Identify which cell holds the provided text, then report its [X, Y] central coordinate. 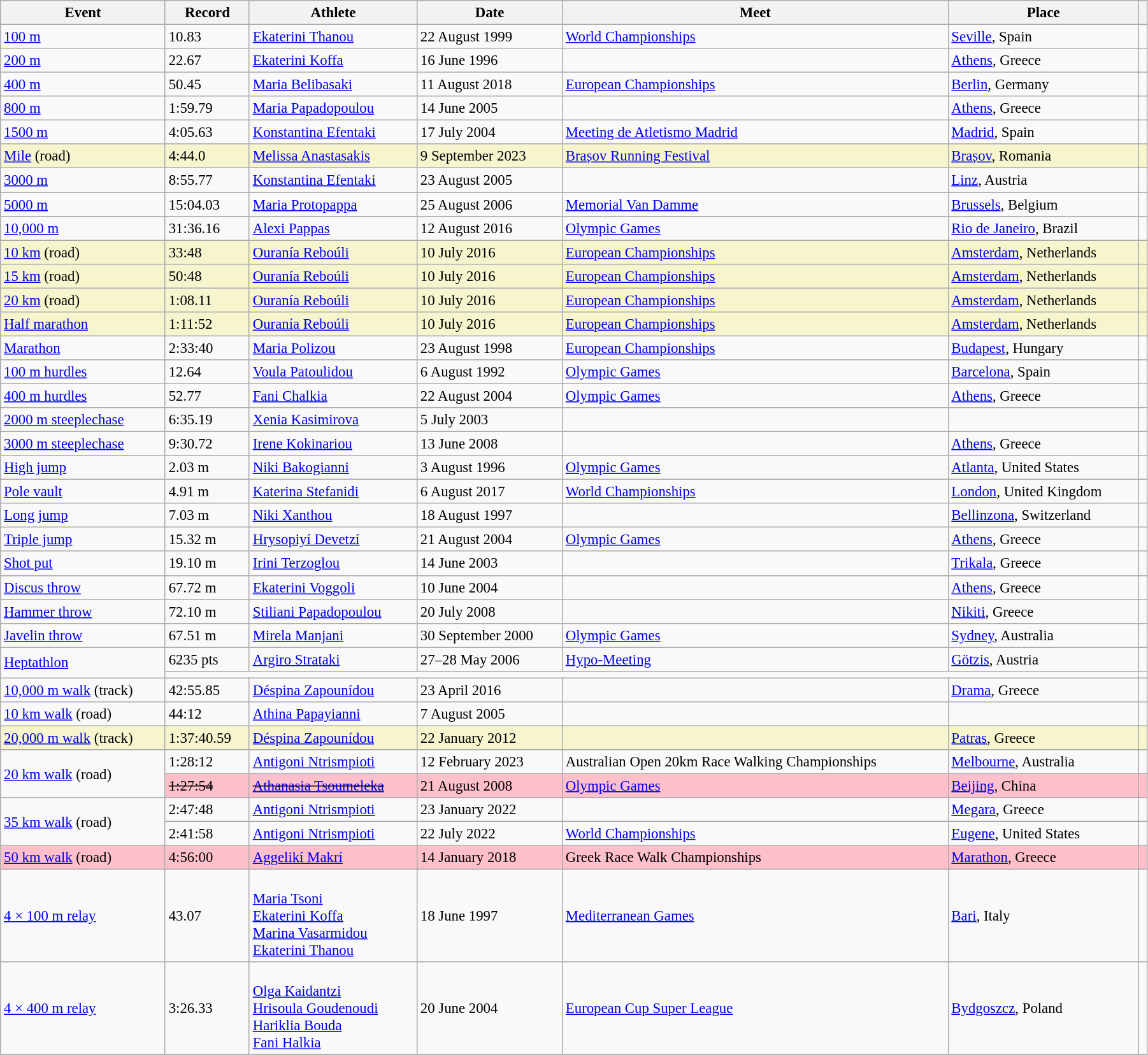
17 July 2004 [490, 133]
100 m hurdles [83, 372]
Niki Xanthou [333, 515]
20,000 m walk (track) [83, 738]
2.03 m [207, 468]
Brussels, Belgium [1044, 205]
Triple jump [83, 540]
Xenia Kasimirova [333, 420]
Alexi Pappas [333, 228]
10,000 m [83, 228]
9:30.72 [207, 444]
23 August 2005 [490, 180]
10 km walk (road) [83, 714]
Maria Polizou [333, 348]
50 km walk (road) [83, 858]
22 July 2022 [490, 834]
Atlanta, United States [1044, 468]
72.10 m [207, 612]
6 August 2017 [490, 492]
20 km walk (road) [83, 773]
Niki Bakogianni [333, 468]
6235 pts [207, 659]
Barcelona, Spain [1044, 372]
400 m [83, 85]
Götzis, Austria [1044, 659]
21 August 2004 [490, 540]
Maria Belibasaki [333, 85]
18 August 1997 [490, 515]
22 August 1999 [490, 37]
14 June 2003 [490, 564]
14 June 2005 [490, 108]
67.51 m [207, 635]
1:28:12 [207, 762]
7.03 m [207, 515]
100 m [83, 37]
Date [490, 13]
14 January 2018 [490, 858]
6:35.19 [207, 420]
Sydney, Australia [1044, 635]
20 July 2008 [490, 612]
Greek Race Walk Championships [756, 858]
10,000 m walk (track) [83, 690]
23 April 2016 [490, 690]
Half marathon [83, 324]
1:11:52 [207, 324]
200 m [83, 61]
20 June 2004 [490, 1008]
67.72 m [207, 587]
4:44.0 [207, 156]
25 August 2006 [490, 205]
15 km (road) [83, 276]
33:48 [207, 252]
Beijing, China [1044, 786]
Drama, Greece [1044, 690]
Memorial Van Damme [756, 205]
15:04.03 [207, 205]
Patras, Greece [1044, 738]
11 August 2018 [490, 85]
Melbourne, Australia [1044, 762]
3000 m [83, 180]
1:27:54 [207, 786]
Olga KaidantziHrisoula GoudenoudiHariklia BoudaFani Halkia [333, 1008]
13 June 2008 [490, 444]
1:08.11 [207, 300]
2:47:48 [207, 810]
Meet [756, 13]
Maria Protopappa [333, 205]
12.64 [207, 372]
18 June 1997 [490, 916]
Ekaterini Thanou [333, 37]
5 July 2003 [490, 420]
Athanasia Tsoumeleka [333, 786]
2:41:58 [207, 834]
23 January 2022 [490, 810]
8:55.77 [207, 180]
4:05.63 [207, 133]
Marathon [83, 348]
London, United Kingdom [1044, 492]
52.77 [207, 396]
10 km (road) [83, 252]
22.67 [207, 61]
Nikiti, Greece [1044, 612]
Place [1044, 13]
30 September 2000 [490, 635]
Bellinzona, Switzerland [1044, 515]
Mile (road) [83, 156]
High jump [83, 468]
22 January 2012 [490, 738]
Bydgoszcz, Poland [1044, 1008]
Australian Open 20km Race Walking Championships [756, 762]
4:56:00 [207, 858]
2:33:40 [207, 348]
European Cup Super League [756, 1008]
10.83 [207, 37]
Madrid, Spain [1044, 133]
10 June 2004 [490, 587]
Hypo-Meeting [756, 659]
Fani Chalkia [333, 396]
400 m hurdles [83, 396]
Bari, Italy [1044, 916]
Event [83, 13]
Maria TsoniEkaterini KoffaMarina VasarmidouEkaterini Thanou [333, 916]
Linz, Austria [1044, 180]
Trikala, Greece [1044, 564]
Long jump [83, 515]
Brașov, Romania [1044, 156]
Irene Kokinariou [333, 444]
5000 m [83, 205]
23 August 1998 [490, 348]
50.45 [207, 85]
Eugene, United States [1044, 834]
1:59.79 [207, 108]
2000 m steeplechase [83, 420]
35 km walk (road) [83, 822]
Budapest, Hungary [1044, 348]
Brașov Running Festival [756, 156]
Hrysopiyí Devetzí [333, 540]
21 August 2008 [490, 786]
19.10 m [207, 564]
3 August 1996 [490, 468]
42:55.85 [207, 690]
Megara, Greece [1044, 810]
7 August 2005 [490, 714]
Melissa Anastasakis [333, 156]
Pole vault [83, 492]
Ekaterini Voggoli [333, 587]
12 August 2016 [490, 228]
Javelin throw [83, 635]
27–28 May 2006 [490, 659]
1:37:40.59 [207, 738]
Athina Papayianni [333, 714]
Discus throw [83, 587]
12 February 2023 [490, 762]
44:12 [207, 714]
15.32 m [207, 540]
6 August 1992 [490, 372]
43.07 [207, 916]
Marathon, Greece [1044, 858]
800 m [83, 108]
Record [207, 13]
50:48 [207, 276]
Mediterranean Games [756, 916]
Argiro Strataki [333, 659]
Voula Patoulidou [333, 372]
3000 m steeplechase [83, 444]
Irini Terzoglou [333, 564]
Ekaterini Koffa [333, 61]
Athlete [333, 13]
20 km (road) [83, 300]
Mirela Manjani [333, 635]
Heptathlon [83, 663]
9 September 2023 [490, 156]
Rio de Janeiro, Brazil [1044, 228]
Stiliani Papadopoulou [333, 612]
4 × 100 m relay [83, 916]
Katerina Stefanidi [333, 492]
Hammer throw [83, 612]
16 June 1996 [490, 61]
31:36.16 [207, 228]
Berlin, Germany [1044, 85]
4 × 400 m relay [83, 1008]
4.91 m [207, 492]
3:26.33 [207, 1008]
Maria Papadopoulou [333, 108]
1500 m [83, 133]
Meeting de Atletismo Madrid [756, 133]
Seville, Spain [1044, 37]
Aggelikí Makrí [333, 858]
Shot put [83, 564]
22 August 2004 [490, 396]
